Find where the given text appears and provide that cell's center as (X, Y) coordinate. 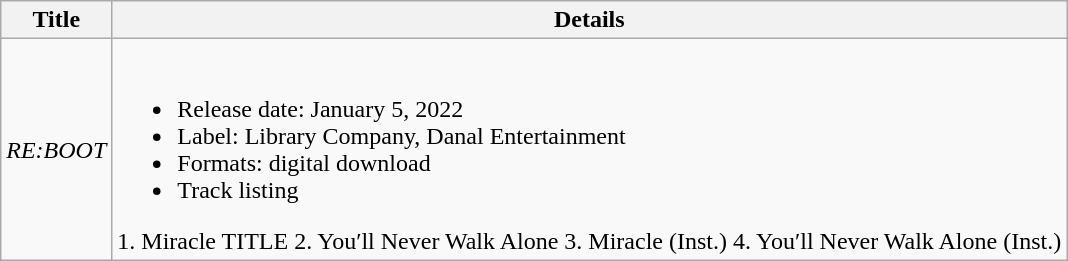
Details (590, 20)
RE:BOOT (56, 150)
Title (56, 20)
